Determine the [x, y] coordinate at the center of the cell enclosing the given text.  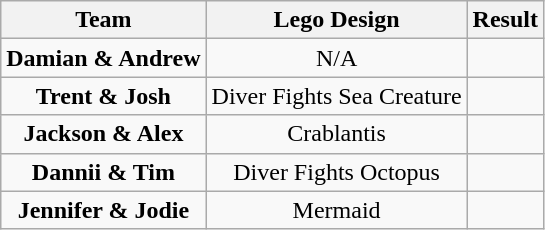
Crablantis [336, 134]
Lego Design [336, 20]
Jackson & Alex [104, 134]
Trent & Josh [104, 96]
Mermaid [336, 210]
Diver Fights Octopus [336, 172]
Result [505, 20]
N/A [336, 58]
Dannii & Tim [104, 172]
Team [104, 20]
Damian & Andrew [104, 58]
Diver Fights Sea Creature [336, 96]
Jennifer & Jodie [104, 210]
